Capture the cell that displays the provided text and extract its [X, Y] central coordinate. 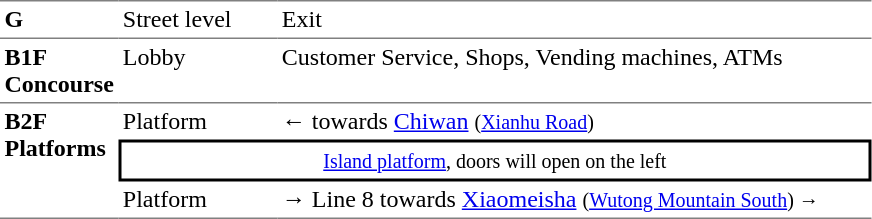
G [59, 19]
Exit [574, 19]
B1FConcourse [59, 71]
Customer Service, Shops, Vending machines, ATMs [574, 71]
Lobby [198, 71]
Platform [198, 122]
Street level [198, 19]
Island platform, doors will open on the left [494, 161]
← towards Chiwan (Xianhu Road) [574, 122]
